Determine the (X, Y) coordinate at the center of the cell enclosing the given text.  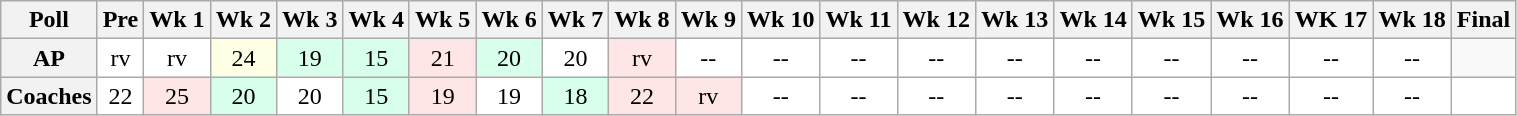
Wk 5 (442, 20)
Coaches (49, 96)
Wk 8 (642, 20)
18 (575, 96)
WK 17 (1331, 20)
AP (49, 58)
Wk 13 (1014, 20)
Pre (120, 20)
25 (177, 96)
Wk 6 (509, 20)
24 (243, 58)
21 (442, 58)
Wk 3 (310, 20)
Wk 10 (781, 20)
Wk 14 (1093, 20)
Wk 7 (575, 20)
Wk 11 (858, 20)
Wk 9 (708, 20)
Final (1483, 20)
Wk 2 (243, 20)
Poll (49, 20)
Wk 15 (1171, 20)
Wk 18 (1412, 20)
Wk 16 (1250, 20)
Wk 1 (177, 20)
Wk 12 (936, 20)
Wk 4 (376, 20)
